Extract the [X, Y] coordinate from the center of the cell holding the provided text.  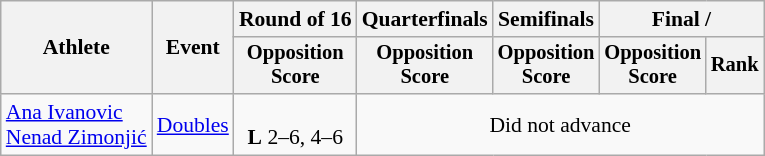
Quarterfinals [425, 19]
Round of 16 [296, 19]
Did not advance [560, 124]
L 2–6, 4–6 [296, 124]
Rank [735, 66]
Semifinals [546, 19]
Final / [681, 19]
Event [193, 48]
Ana IvanovicNenad Zimonjić [76, 124]
Athlete [76, 48]
Doubles [193, 124]
